Output the [x, y] coordinate of the center of the cell containing the given text.  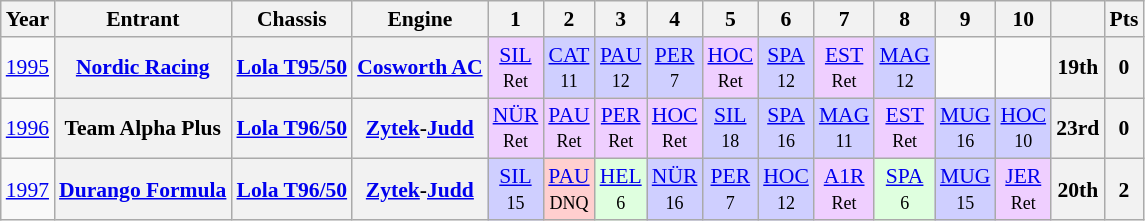
7 [844, 19]
CAT11 [568, 68]
PAU12 [621, 68]
1997 [28, 190]
MUG16 [966, 128]
SPA16 [786, 128]
NÜRRet [516, 128]
Pts [1124, 19]
Year [28, 19]
3 [621, 19]
NÜR16 [675, 190]
MUG15 [966, 190]
Cosworth AC [420, 68]
19th [1078, 68]
6 [786, 19]
Entrant [142, 19]
SPA12 [786, 68]
SPA6 [904, 190]
MAG12 [904, 68]
23rd [1078, 128]
SIL15 [516, 190]
1996 [28, 128]
SILRet [516, 68]
A1RRet [844, 190]
JERRet [1023, 190]
HEL6 [621, 190]
4 [675, 19]
Nordic Racing [142, 68]
Team Alpha Plus [142, 128]
Durango Formula [142, 190]
20th [1078, 190]
PERRet [621, 128]
PAUDNQ [568, 190]
PAURet [568, 128]
SIL18 [730, 128]
MAG11 [844, 128]
Lola T95/50 [292, 68]
HOC10 [1023, 128]
Engine [420, 19]
1 [516, 19]
9 [966, 19]
5 [730, 19]
1995 [28, 68]
Chassis [292, 19]
8 [904, 19]
10 [1023, 19]
HOC12 [786, 190]
